Determine the [X, Y] coordinate at the center of the cell enclosing the given text.  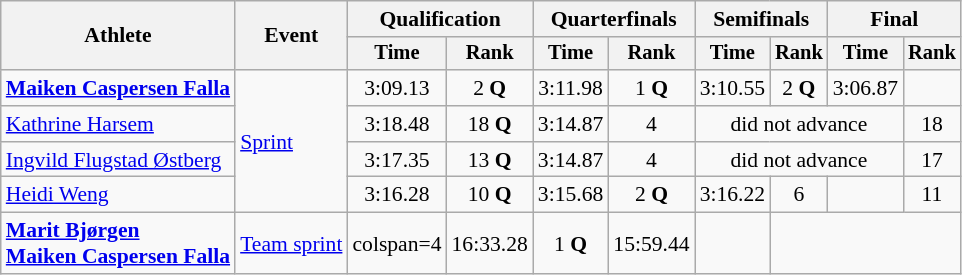
3:11.98 [570, 88]
3:09.13 [396, 88]
6 [799, 195]
11 [932, 195]
3:16.28 [396, 195]
Sprint [291, 141]
Final [894, 19]
3:17.35 [396, 160]
Quarterfinals [614, 19]
Semifinals [762, 19]
Athlete [118, 36]
Team sprint [291, 244]
Ingvild Flugstad Østberg [118, 160]
Heidi Weng [118, 195]
colspan=4 [396, 244]
17 [932, 160]
3:10.55 [732, 88]
15:59.44 [651, 244]
18 [932, 124]
Kathrine Harsem [118, 124]
Marit Bjørgen Maiken Caspersen Falla [118, 244]
3:15.68 [570, 195]
3:18.48 [396, 124]
10 Q [490, 195]
13 Q [490, 160]
16:33.28 [490, 244]
18 Q [490, 124]
Event [291, 36]
Maiken Caspersen Falla [118, 88]
3:06.87 [866, 88]
Qualification [440, 19]
3:16.22 [732, 195]
